Detect which cell encompasses the target text, then output its (X, Y) center coordinate. 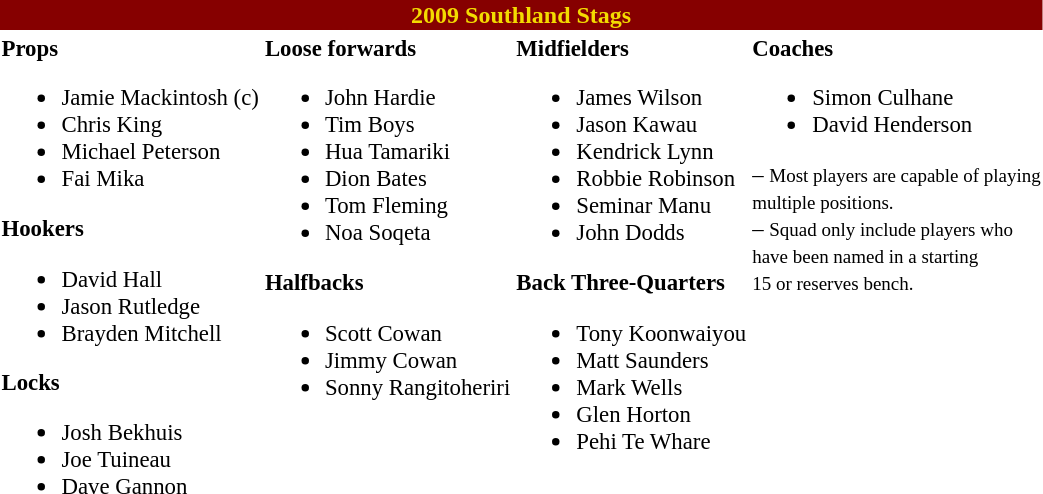
2009 Southland Stags (521, 15)
